Find where the given text appears and provide that cell's center as (x, y) coordinate. 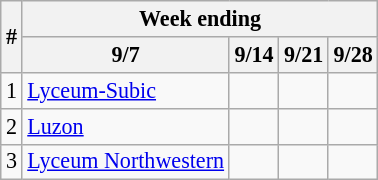
1 (12, 90)
9/14 (254, 54)
Luzon (126, 126)
9/28 (353, 54)
Week ending (200, 18)
9/7 (126, 54)
3 (12, 162)
2 (12, 126)
9/21 (304, 54)
# (12, 36)
Lyceum Northwestern (126, 162)
Lyceum-Subic (126, 90)
